Pinpoint the cell where the given text exists, returning its [x, y] midpoint coordinate. 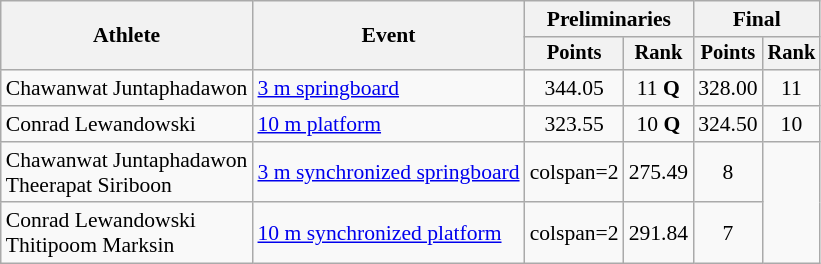
Preliminaries [610, 19]
7 [728, 234]
Chawanwat JuntaphadawonTheerapat Siriboon [127, 172]
Conrad LewandowskiThitipoom Marksin [127, 234]
11 [792, 88]
291.84 [658, 234]
Athlete [127, 36]
344.05 [574, 88]
10 Q [658, 124]
Chawanwat Juntaphadawon [127, 88]
10 m platform [388, 124]
3 m synchronized springboard [388, 172]
3 m springboard [388, 88]
324.50 [728, 124]
Final [756, 19]
8 [728, 172]
328.00 [728, 88]
11 Q [658, 88]
10 [792, 124]
323.55 [574, 124]
Conrad Lewandowski [127, 124]
275.49 [658, 172]
10 m synchronized platform [388, 234]
Event [388, 36]
